Locate the cell with the specified text and output its [X, Y] center coordinate. 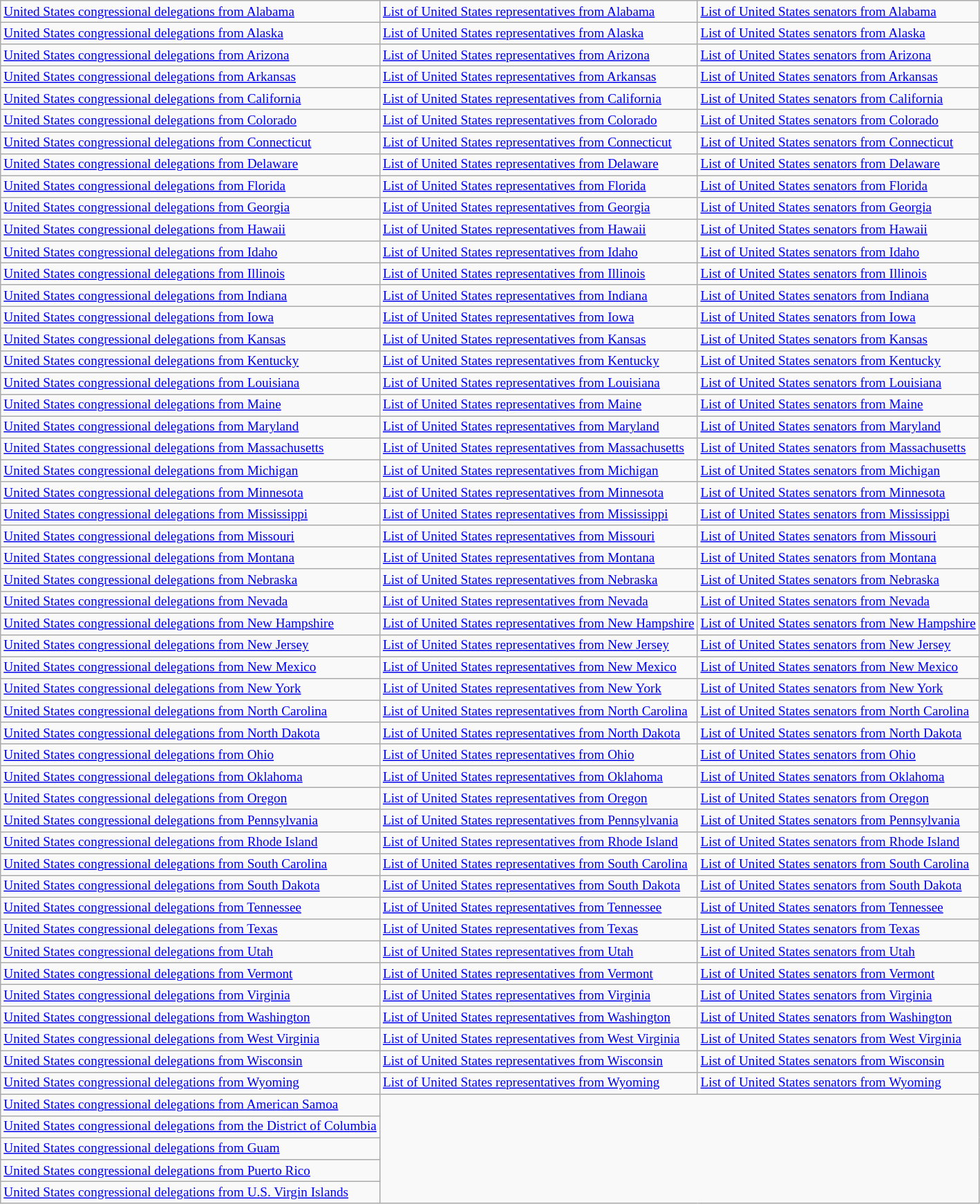
United States congressional delegations from Connecticut [191, 142]
List of United States representatives from Michigan [538, 471]
United States congressional delegations from American Samoa [191, 1105]
List of United States representatives from West Virginia [538, 1040]
List of United States senators from North Dakota [838, 733]
List of United States representatives from Maine [538, 405]
List of United States senators from Arizona [838, 55]
United States congressional delegations from Missouri [191, 536]
List of United States representatives from California [538, 99]
List of United States senators from Nebraska [838, 580]
United States congressional delegations from Ohio [191, 755]
United States congressional delegations from Alaska [191, 33]
List of United States representatives from Kansas [538, 339]
List of United States senators from Tennessee [838, 908]
United States congressional delegations from Delaware [191, 164]
List of United States senators from Mississippi [838, 514]
United States congressional delegations from New Jersey [191, 646]
List of United States representatives from North Dakota [538, 733]
United States congressional delegations from Maryland [191, 427]
List of United States senators from Idaho [838, 252]
United States congressional delegations from Utah [191, 952]
List of United States representatives from Washington [538, 1017]
List of United States representatives from Wisconsin [538, 1061]
List of United States representatives from New York [538, 689]
United States congressional delegations from Puerto Rico [191, 1171]
List of United States senators from Missouri [838, 536]
List of United States senators from Oklahoma [838, 777]
List of United States senators from Georgia [838, 208]
List of United States senators from Hawaii [838, 230]
United States congressional delegations from New Mexico [191, 668]
United States congressional delegations from Louisiana [191, 383]
List of United States representatives from Hawaii [538, 230]
List of United States senators from Connecticut [838, 142]
List of United States representatives from Iowa [538, 318]
List of United States representatives from Massachusetts [538, 449]
United States congressional delegations from Nebraska [191, 580]
United States congressional delegations from Iowa [191, 318]
List of United States senators from Washington [838, 1017]
List of United States representatives from Connecticut [538, 142]
List of United States senators from Alabama [838, 12]
List of United States senators from South Dakota [838, 886]
United States congressional delegations from Montana [191, 558]
List of United States senators from Indiana [838, 296]
United States congressional delegations from West Virginia [191, 1040]
List of United States representatives from Mississippi [538, 514]
List of United States representatives from Rhode Island [538, 843]
List of United States senators from Maine [838, 405]
List of United States representatives from Utah [538, 952]
United States congressional delegations from U.S. Virgin Islands [191, 1192]
United States congressional delegations from Georgia [191, 208]
List of United States senators from Maryland [838, 427]
List of United States representatives from Illinois [538, 274]
List of United States representatives from North Carolina [538, 711]
United States congressional delegations from the District of Columbia [191, 1127]
List of United States representatives from Montana [538, 558]
United States congressional delegations from Oklahoma [191, 777]
List of United States senators from North Carolina [838, 711]
List of United States representatives from Minnesota [538, 493]
United States congressional delegations from Maine [191, 405]
List of United States senators from West Virginia [838, 1040]
List of United States representatives from Kentucky [538, 361]
United States congressional delegations from Illinois [191, 274]
List of United States senators from California [838, 99]
United States congressional delegations from Colorado [191, 121]
List of United States senators from Louisiana [838, 383]
List of United States senators from Montana [838, 558]
List of United States representatives from Louisiana [538, 383]
United States congressional delegations from Massachusetts [191, 449]
List of United States senators from Texas [838, 930]
List of United States representatives from Indiana [538, 296]
United States congressional delegations from Guam [191, 1149]
United States congressional delegations from Rhode Island [191, 843]
List of United States representatives from Virginia [538, 995]
United States congressional delegations from Nevada [191, 602]
List of United States representatives from Arizona [538, 55]
United States congressional delegations from Indiana [191, 296]
List of United States representatives from Maryland [538, 427]
United States congressional delegations from Wisconsin [191, 1061]
List of United States representatives from Wyoming [538, 1083]
List of United States senators from Nevada [838, 602]
List of United States senators from Vermont [838, 974]
List of United States representatives from Arkansas [538, 77]
United States congressional delegations from New Hampshire [191, 623]
List of United States senators from Kentucky [838, 361]
United States congressional delegations from Virginia [191, 995]
United States congressional delegations from Michigan [191, 471]
List of United States senators from Arkansas [838, 77]
List of United States representatives from Alaska [538, 33]
List of United States senators from Pennsylvania [838, 820]
List of United States senators from New Jersey [838, 646]
United States congressional delegations from Mississippi [191, 514]
List of United States senators from Rhode Island [838, 843]
List of United States senators from Kansas [838, 339]
United States congressional delegations from California [191, 99]
United States congressional delegations from Pennsylvania [191, 820]
United States congressional delegations from Texas [191, 930]
List of United States senators from Colorado [838, 121]
United States congressional delegations from Tennessee [191, 908]
List of United States senators from Wyoming [838, 1083]
United States congressional delegations from Florida [191, 187]
United States congressional delegations from Vermont [191, 974]
United States congressional delegations from South Dakota [191, 886]
List of United States senators from Alaska [838, 33]
United States congressional delegations from Wyoming [191, 1083]
List of United States representatives from Oklahoma [538, 777]
List of United States representatives from Delaware [538, 164]
List of United States representatives from Vermont [538, 974]
List of United States representatives from Pennsylvania [538, 820]
List of United States representatives from Nebraska [538, 580]
List of United States senators from South Carolina [838, 865]
United States congressional delegations from South Carolina [191, 865]
List of United States representatives from Colorado [538, 121]
List of United States representatives from Nevada [538, 602]
List of United States representatives from Texas [538, 930]
United States congressional delegations from Kentucky [191, 361]
List of United States senators from Massachusetts [838, 449]
List of United States senators from Delaware [838, 164]
List of United States representatives from South Carolina [538, 865]
List of United States representatives from Missouri [538, 536]
List of United States representatives from Idaho [538, 252]
List of United States senators from New York [838, 689]
List of United States senators from Utah [838, 952]
List of United States representatives from New Jersey [538, 646]
United States congressional delegations from Arizona [191, 55]
List of United States senators from Iowa [838, 318]
List of United States senators from Michigan [838, 471]
United States congressional delegations from North Carolina [191, 711]
List of United States representatives from Alabama [538, 12]
United States congressional delegations from Hawaii [191, 230]
United States congressional delegations from North Dakota [191, 733]
List of United States representatives from New Hampshire [538, 623]
List of United States representatives from New Mexico [538, 668]
List of United States representatives from Tennessee [538, 908]
United States congressional delegations from Kansas [191, 339]
List of United States representatives from Oregon [538, 799]
List of United States representatives from South Dakota [538, 886]
United States congressional delegations from Idaho [191, 252]
United States congressional delegations from Oregon [191, 799]
List of United States senators from Oregon [838, 799]
United States congressional delegations from Arkansas [191, 77]
List of United States senators from Virginia [838, 995]
List of United States senators from Wisconsin [838, 1061]
List of United States senators from Florida [838, 187]
United States congressional delegations from Washington [191, 1017]
List of United States senators from Ohio [838, 755]
List of United States representatives from Ohio [538, 755]
List of United States senators from New Mexico [838, 668]
List of United States representatives from Georgia [538, 208]
List of United States senators from Illinois [838, 274]
List of United States senators from New Hampshire [838, 623]
United States congressional delegations from Minnesota [191, 493]
List of United States senators from Minnesota [838, 493]
List of United States representatives from Florida [538, 187]
United States congressional delegations from Alabama [191, 12]
United States congressional delegations from New York [191, 689]
